Pinpoint the cell where the given text exists, returning its [x, y] midpoint coordinate. 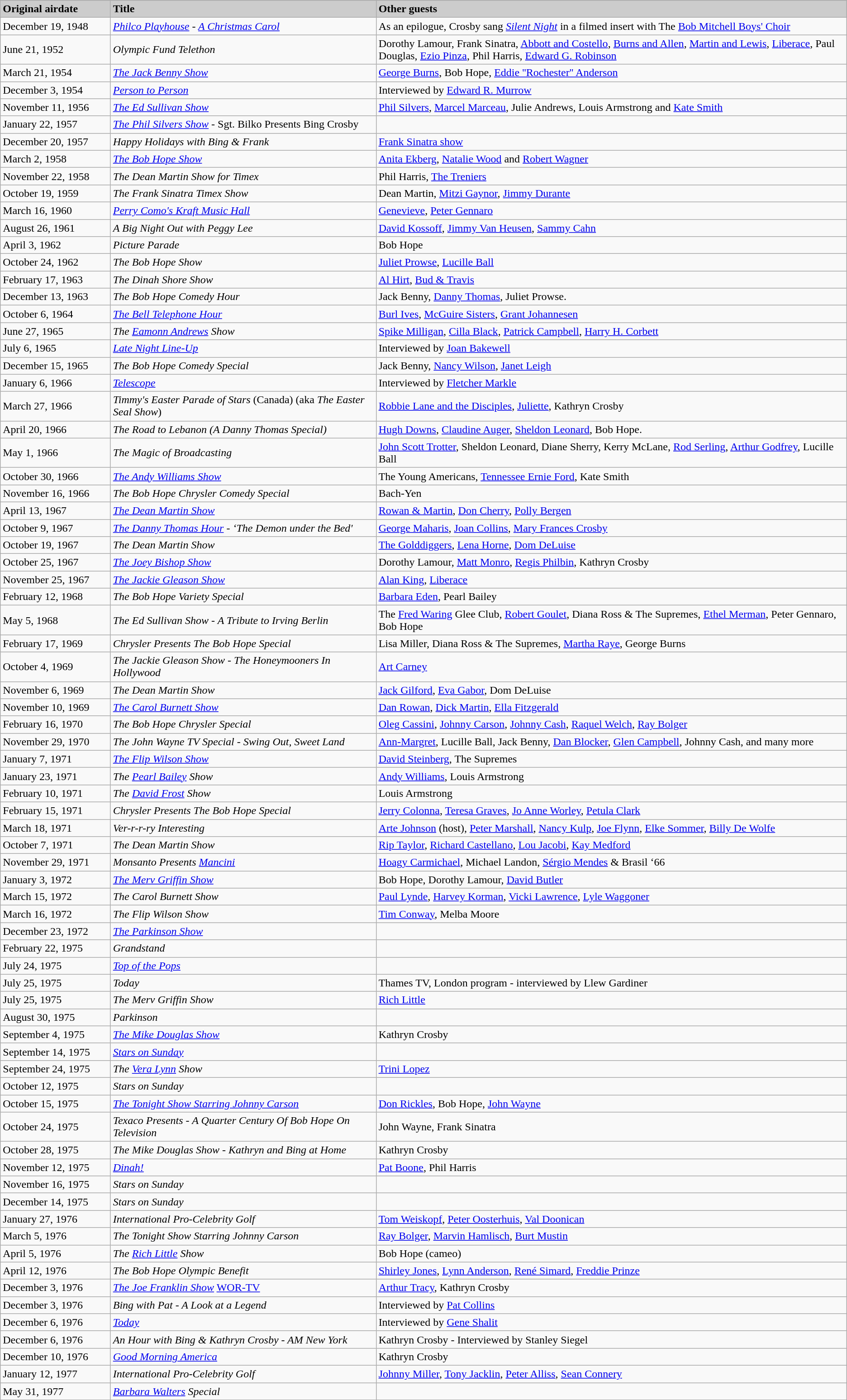
George Maharis, Joan Collins, Mary Frances Crosby [611, 528]
October 24, 1975 [55, 1127]
Anita Ekberg, Natalie Wood and Robert Wagner [611, 159]
October 30, 1966 [55, 476]
March 27, 1966 [55, 406]
Alan King, Liberace [611, 580]
The Andy Williams Show [243, 476]
September 14, 1975 [55, 1052]
Oleg Cassini, Johnny Carson, Johnny Cash, Raquel Welch, Ray Bolger [611, 724]
February 16, 1970 [55, 724]
The Ed Sullivan Show [243, 107]
January 7, 1971 [55, 759]
The Pearl Bailey Show [243, 776]
February 10, 1971 [55, 793]
Kathryn Crosby - Interviewed by Stanley Siegel [611, 1339]
Original airdate [55, 9]
The Rich Little Show [243, 1253]
July 6, 1965 [55, 348]
October 15, 1975 [55, 1104]
Philco Playhouse - A Christmas Carol [243, 26]
Dorothy Lamour, Matt Monro, Regis Philbin, Kathryn Crosby [611, 562]
An Hour with Bing & Kathryn Crosby - AM New York [243, 1339]
December 20, 1957 [55, 142]
November 25, 1967 [55, 580]
Art Carney [611, 667]
Thames TV, London program - interviewed by Llew Gardiner [611, 983]
Telescope [243, 383]
Ver-r-r-ry Interesting [243, 828]
Shirley Jones, Lynn Anderson, René Simard, Freddie Prinze [611, 1271]
Spike Milligan, Cilla Black, Patrick Campbell, Harry H. Corbett [611, 331]
March 15, 1972 [55, 897]
The Bob Hope Variety Special [243, 597]
Interviewed by Edward R. Murrow [611, 90]
The Bob Hope Olympic Benefit [243, 1271]
June 27, 1965 [55, 331]
Phil Silvers, Marcel Marceau, Julie Andrews, Louis Armstrong and Kate Smith [611, 107]
Title [243, 9]
Genevieve, Peter Gennaro [611, 210]
Barbara Eden, Pearl Bailey [611, 597]
Bob Hope, Dorothy Lamour, David Butler [611, 880]
Happy Holidays with Bing & Frank [243, 142]
Phil Harris, The Treniers [611, 176]
October 19, 1959 [55, 193]
December 3, 1954 [55, 90]
The Jack Benny Show [243, 73]
November 11, 1956 [55, 107]
The Golddiggers, Lena Horne, Dom DeLuise [611, 545]
Texaco Presents - A Quarter Century Of Bob Hope On Television [243, 1127]
December 10, 1976 [55, 1357]
Late Night Line-Up [243, 348]
The David Frost Show [243, 793]
Paul Lynde, Harvey Korman, Vicki Lawrence, Lyle Waggoner [611, 897]
The Joey Bishop Show [243, 562]
The Mike Douglas Show - Kathryn and Bing at Home [243, 1150]
The Ed Sullivan Show - A Tribute to Irving Berlin [243, 620]
Bob Hope (cameo) [611, 1253]
Rip Taylor, Richard Castellano, Lou Jacobi, Kay Medford [611, 845]
Trini Lopez [611, 1069]
The Bell Telephone Hour [243, 314]
Jack Benny, Danny Thomas, Juliet Prowse. [611, 297]
Dean Martin, Mitzi Gaynor, Jimmy Durante [611, 193]
The Jackie Gleason Show [243, 580]
February 17, 1963 [55, 280]
Tim Conway, Melba Moore [611, 914]
November 10, 1969 [55, 707]
Interviewed by Pat Collins [611, 1305]
January 22, 1957 [55, 124]
The Eamonn Andrews Show [243, 331]
October 7, 1971 [55, 845]
David Kossoff, Jimmy Van Heusen, Sammy Cahn [611, 228]
March 18, 1971 [55, 828]
Good Morning America [243, 1357]
Perry Como's Kraft Music Hall [243, 210]
The Road to Lebanon (A Danny Thomas Special) [243, 429]
Ray Bolger, Marvin Hamlisch, Burt Mustin [611, 1236]
Picture Parade [243, 245]
Al Hirt, Bud & Travis [611, 280]
October 4, 1969 [55, 667]
June 21, 1952 [55, 50]
The Vera Lynn Show [243, 1069]
John Wayne, Frank Sinatra [611, 1127]
Jerry Colonna, Teresa Graves, Jo Anne Worley, Petula Clark [611, 810]
February 17, 1969 [55, 643]
The Dean Martin Show for Timex [243, 176]
The Magic of Broadcasting [243, 452]
Parkinson [243, 1017]
January 27, 1976 [55, 1219]
Don Rickles, Bob Hope, John Wayne [611, 1104]
Pat Boone, Phil Harris [611, 1167]
Olympic Fund Telethon [243, 50]
November 29, 1970 [55, 742]
November 6, 1969 [55, 690]
The Fred Waring Glee Club, Robert Goulet, Diana Ross & The Supremes, Ethel Merman, Peter Gennaro, Bob Hope [611, 620]
January 6, 1966 [55, 383]
The Mike Douglas Show [243, 1034]
April 3, 1962 [55, 245]
November 12, 1975 [55, 1167]
Grandstand [243, 948]
January 23, 1971 [55, 776]
Monsanto Presents Mancini [243, 862]
David Steinberg, The Supremes [611, 759]
The Bob Hope Comedy Hour [243, 297]
John Scott Trotter, Sheldon Leonard, Diane Sherry, Kerry McLane, Rod Serling, Arthur Godfrey, Lucille Ball [611, 452]
March 16, 1960 [55, 210]
March 5, 1976 [55, 1236]
November 22, 1958 [55, 176]
The Bob Hope Chrysler Special [243, 724]
Juliet Prowse, Lucille Ball [611, 262]
Top of the Pops [243, 966]
February 12, 1968 [55, 597]
Bach-Yen [611, 493]
August 30, 1975 [55, 1017]
Louis Armstrong [611, 793]
The Danny Thomas Hour - ‘The Demon under the Bed' [243, 528]
Lisa Miller, Diana Ross & The Supremes, Martha Raye, George Burns [611, 643]
December 19, 1948 [55, 26]
Bing with Pat - A Look at a Legend [243, 1305]
January 3, 1972 [55, 880]
The Jackie Gleason Show - The Honeymooners In Hollywood [243, 667]
Burl Ives, McGuire Sisters, Grant Johannesen [611, 314]
The Joe Franklin Show WOR-TV [243, 1288]
Jack Gilford, Eva Gabor, Dom DeLuise [611, 690]
December 13, 1963 [55, 297]
February 15, 1971 [55, 810]
December 14, 1975 [55, 1202]
Andy Williams, Louis Armstrong [611, 776]
Arthur Tracy, Kathryn Crosby [611, 1288]
March 2, 1958 [55, 159]
Ann-Margret, Lucille Ball, Jack Benny, Dan Blocker, Glen Campbell, Johnny Cash, and many more [611, 742]
The Phil Silvers Show - Sgt. Bilko Presents Bing Crosby [243, 124]
Other guests [611, 9]
August 26, 1961 [55, 228]
Interviewed by Fletcher Markle [611, 383]
October 28, 1975 [55, 1150]
Interviewed by Joan Bakewell [611, 348]
January 12, 1977 [55, 1374]
Barbara Walters Special [243, 1391]
October 25, 1967 [55, 562]
Tom Weiskopf, Peter Oosterhuis, Val Doonican [611, 1219]
The Bob Hope Comedy Special [243, 366]
Hugh Downs, Claudine Auger, Sheldon Leonard, Bob Hope. [611, 429]
May 1, 1966 [55, 452]
Dan Rowan, Dick Martin, Ella Fitzgerald [611, 707]
A Big Night Out with Peggy Lee [243, 228]
May 31, 1977 [55, 1391]
September 4, 1975 [55, 1034]
The Parkinson Show [243, 931]
The Bob Hope Chrysler Comedy Special [243, 493]
March 21, 1954 [55, 73]
Johnny Miller, Tony Jacklin, Peter Alliss, Sean Connery [611, 1374]
October 6, 1964 [55, 314]
April 12, 1976 [55, 1271]
November 16, 1975 [55, 1185]
The Frank Sinatra Timex Show [243, 193]
Bob Hope [611, 245]
December 23, 1972 [55, 931]
The Dinah Shore Show [243, 280]
Robbie Lane and the Disciples, Juliette, Kathryn Crosby [611, 406]
May 5, 1968 [55, 620]
Frank Sinatra show [611, 142]
October 19, 1967 [55, 545]
Jack Benny, Nancy Wilson, Janet Leigh [611, 366]
Rowan & Martin, Don Cherry, Polly Bergen [611, 510]
October 24, 1962 [55, 262]
Hoagy Carmichael, Michael Landon, Sérgio Mendes & Brasil ‘66 [611, 862]
November 16, 1966 [55, 493]
April 20, 1966 [55, 429]
Interviewed by Gene Shalit [611, 1322]
George Burns, Bob Hope, Eddie ''Rochester'' Anderson [611, 73]
October 12, 1975 [55, 1086]
Dinah! [243, 1167]
Rich Little [611, 1000]
Person to Person [243, 90]
Timmy's Easter Parade of Stars (Canada) (aka The Easter Seal Show) [243, 406]
March 16, 1972 [55, 914]
September 24, 1975 [55, 1069]
October 9, 1967 [55, 528]
Arte Johnson (host), Peter Marshall, Nancy Kulp, Joe Flynn, Elke Sommer, Billy De Wolfe [611, 828]
February 22, 1975 [55, 948]
The Young Americans, Tennessee Ernie Ford, Kate Smith [611, 476]
December 15, 1965 [55, 366]
As an epilogue, Crosby sang Silent Night in a filmed insert with The Bob Mitchell Boys' Choir [611, 26]
The John Wayne TV Special - Swing Out, Sweet Land [243, 742]
July 24, 1975 [55, 966]
November 29, 1971 [55, 862]
April 13, 1967 [55, 510]
April 5, 1976 [55, 1253]
